From the cell containing the given text, extract its center point as (X, Y) coordinate. 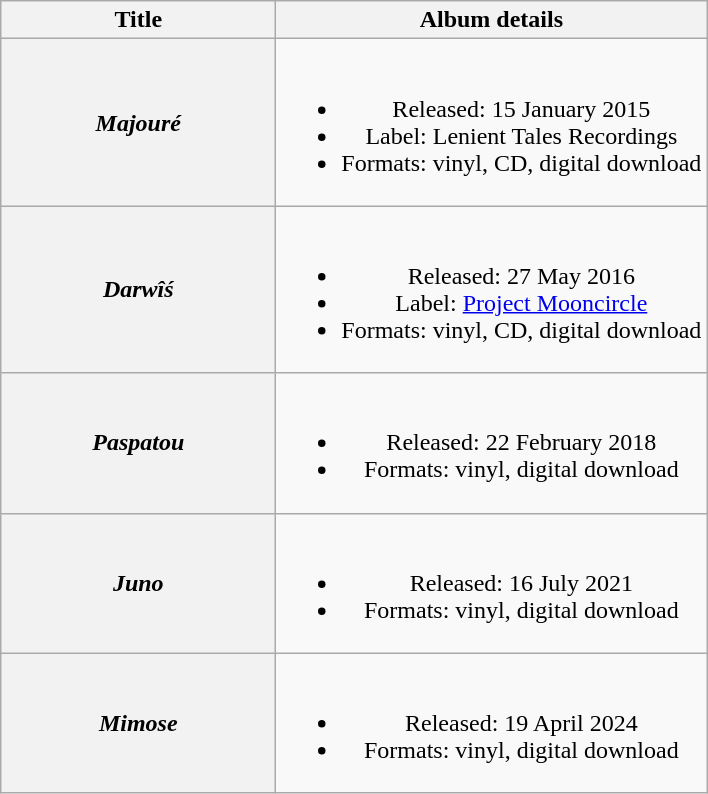
Released: 19 April 2024Formats: vinyl, digital download (492, 723)
Paspatou (138, 443)
Album details (492, 20)
Juno (138, 583)
Darwîś (138, 290)
Majouré (138, 122)
Mimose (138, 723)
Released: 16 July 2021Formats: vinyl, digital download (492, 583)
Title (138, 20)
Released: 22 February 2018Formats: vinyl, digital download (492, 443)
Released: 15 January 2015Label: Lenient Tales RecordingsFormats: vinyl, CD, digital download (492, 122)
Released: 27 May 2016Label: Project MooncircleFormats: vinyl, CD, digital download (492, 290)
